Scan for the cell matching the given text and deliver its [X, Y] coordinate at center. 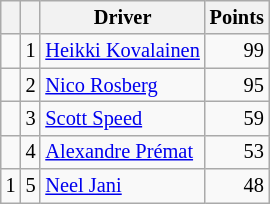
2 [31, 85]
Alexandre Prémat [122, 152]
99 [237, 51]
95 [237, 85]
Neel Jani [122, 186]
Scott Speed [122, 118]
3 [31, 118]
53 [237, 152]
Nico Rosberg [122, 85]
59 [237, 118]
48 [237, 186]
4 [31, 152]
Driver [122, 17]
Points [237, 17]
Heikki Kovalainen [122, 51]
5 [31, 186]
